Find where the given text appears and provide that cell's center as [X, Y] coordinate. 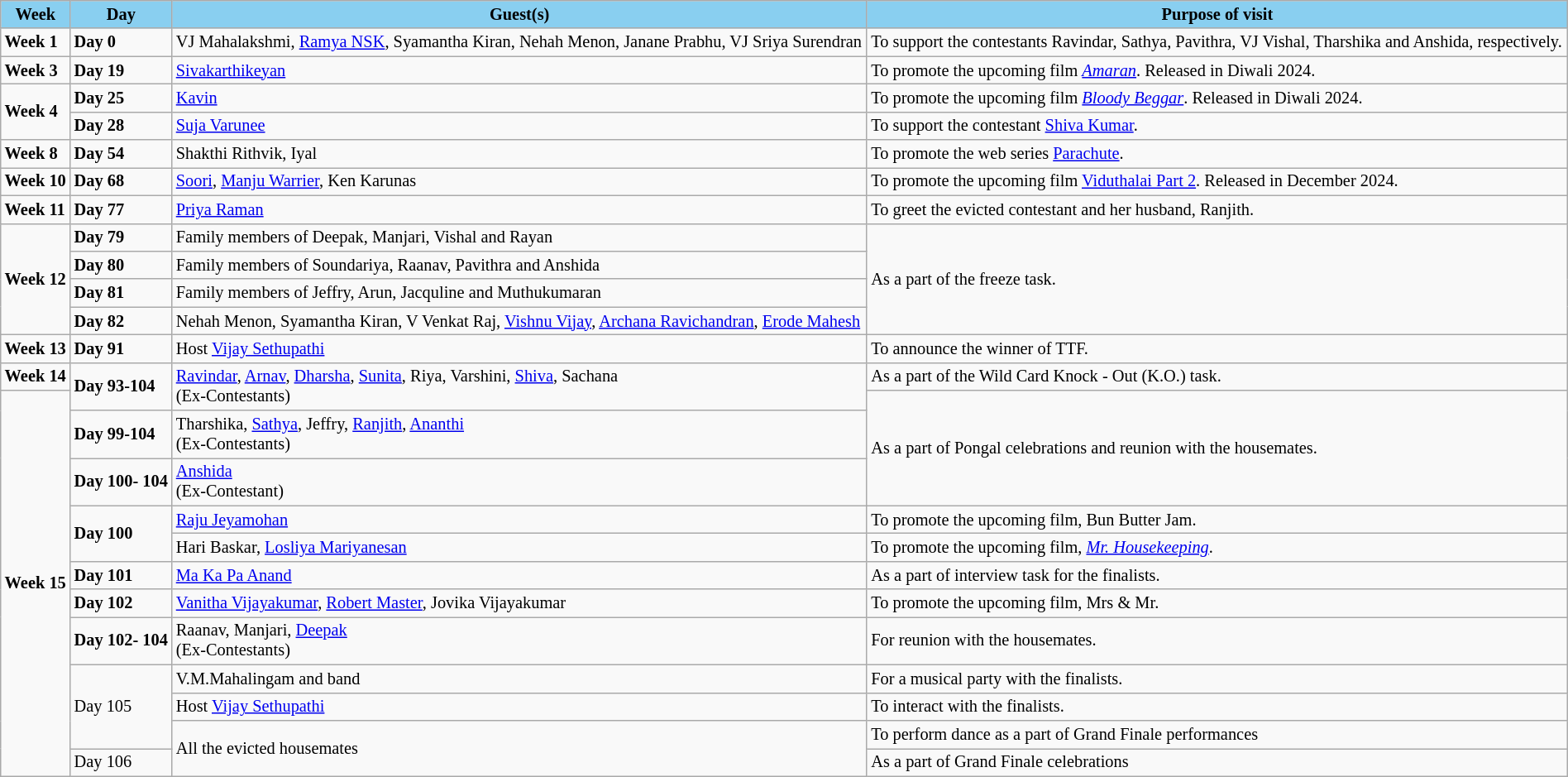
Day 77 [121, 209]
Shakthi Rithvik, Iyal [519, 154]
Family members of Deepak, Manjari, Vishal and Rayan [519, 237]
As a part of interview task for the finalists. [1217, 575]
Day 81 [121, 293]
Family members of Soundariya, Raanav, Pavithra and Anshida [519, 265]
Day 68 [121, 181]
To announce the winner of TTF. [1217, 348]
For reunion with the housemates. [1217, 640]
Day 79 [121, 237]
For a musical party with the finalists. [1217, 679]
Day 93-104 [121, 386]
Day 100 [121, 533]
Suja Varunee [519, 126]
Week 15 [36, 583]
To support the contestants Ravindar, Sathya, Pavithra, VJ Vishal, Tharshika and Anshida, respectively. [1217, 42]
Tharshika, Sathya, Jeffry, Ranjith, Ananthi(Ex-Contestants) [519, 434]
Week 14 [36, 377]
Week [36, 14]
Day 0 [121, 42]
To support the contestant Shiva Kumar. [1217, 126]
Family members of Jeffry, Arun, Jacquline and Muthukumaran [519, 293]
Guest(s) [519, 14]
To promote the upcoming film, Mrs & Mr. [1217, 603]
Priya Raman [519, 209]
As a part of the Wild Card Knock - Out (K.O.) task. [1217, 377]
Day [121, 14]
Day 105 [121, 707]
Day 99-104 [121, 434]
Nehah Menon, Syamantha Kiran, V Venkat Raj, Vishnu Vijay, Archana Ravichandran, Erode Mahesh [519, 321]
Raanav, Manjari, Deepak(Ex-Contestants) [519, 640]
As a part of the freeze task. [1217, 280]
Day 80 [121, 265]
Week 3 [36, 70]
Day 54 [121, 154]
Soori, Manju Warrier, Ken Karunas [519, 181]
Purpose of visit [1217, 14]
Day 101 [121, 575]
To promote the upcoming film Viduthalai Part 2. Released in December 2024. [1217, 181]
To promote the upcoming film Bloody Beggar. Released in Diwali 2024. [1217, 98]
VJ Mahalakshmi, Ramya NSK, Syamantha Kiran, Nehah Menon, Janane Prabhu, VJ Sriya Surendran [519, 42]
Day 25 [121, 98]
Day 82 [121, 321]
Week 1 [36, 42]
To promote the upcoming film, Bun Butter Jam. [1217, 520]
Raju Jeyamohan [519, 520]
Day 19 [121, 70]
To perform dance as a part of Grand Finale performances [1217, 734]
V.M.Mahalingam and band [519, 679]
To promote the web series Parachute. [1217, 154]
Week 10 [36, 181]
Ravindar, Arnav, Dharsha, Sunita, Riya, Varshini, Shiva, Sachana(Ex-Contestants) [519, 386]
Ma Ka Pa Anand [519, 575]
To interact with the finalists. [1217, 707]
To promote the upcoming film Amaran. Released in Diwali 2024. [1217, 70]
Week 8 [36, 154]
Day 102 [121, 603]
Day 28 [121, 126]
Day 106 [121, 762]
To greet the evicted contestant and her husband, Ranjith. [1217, 209]
All the evicted housemates [519, 748]
As a part of Pongal celebrations and reunion with the housemates. [1217, 448]
Week 11 [36, 209]
Sivakarthikeyan [519, 70]
Week 4 [36, 111]
Week 12 [36, 280]
To promote the upcoming film, Mr. Housekeeping. [1217, 547]
Hari Baskar, Losliya Mariyanesan [519, 547]
Day 100- 104 [121, 482]
Week 13 [36, 348]
Day 102- 104 [121, 640]
Kavin [519, 98]
Day 91 [121, 348]
As a part of Grand Finale celebrations [1217, 762]
Vanitha Vijayakumar, Robert Master, Jovika Vijayakumar [519, 603]
Anshida(Ex-Contestant) [519, 482]
